Output the [X, Y] coordinate of the center of the cell containing the given text.  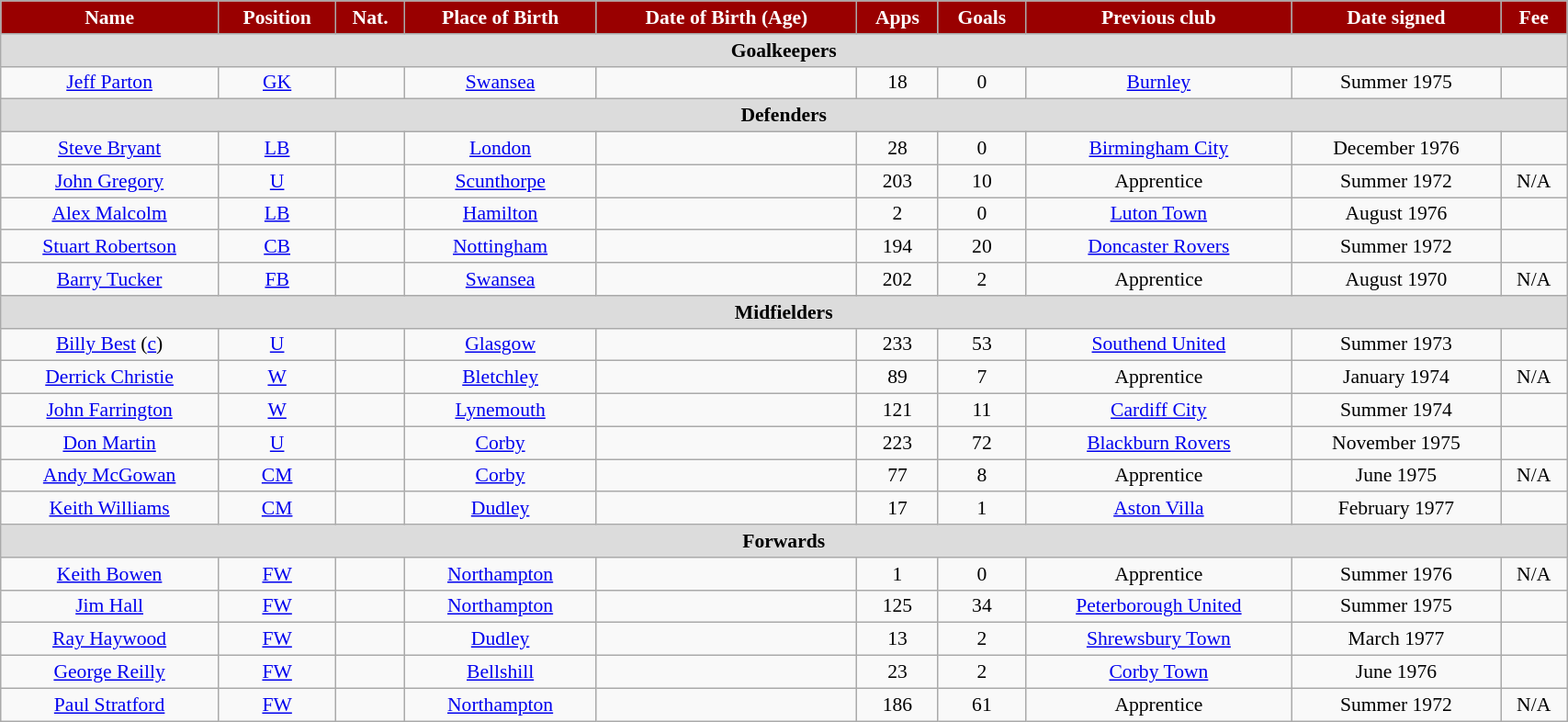
10 [982, 181]
Glasgow [500, 344]
Cardiff City [1159, 411]
Defenders [784, 116]
61 [982, 705]
28 [897, 149]
Don Martin [110, 443]
Bletchley [500, 378]
Hamilton [500, 214]
18 [897, 83]
Jeff Parton [110, 83]
London [500, 149]
233 [897, 344]
17 [897, 509]
34 [982, 606]
George Reilly [110, 672]
Name [110, 17]
Paul Stratford [110, 705]
11 [982, 411]
Apps [897, 17]
March 1977 [1396, 639]
August 1976 [1396, 214]
194 [897, 247]
Birmingham City [1159, 149]
Summer 1973 [1396, 344]
Scunthorpe [500, 181]
77 [897, 476]
Keith Bowen [110, 574]
Date signed [1396, 17]
Burnley [1159, 83]
Date of Birth (Age) [727, 17]
203 [897, 181]
125 [897, 606]
John Gregory [110, 181]
7 [982, 378]
Derrick Christie [110, 378]
Position [276, 17]
November 1975 [1396, 443]
Southend United [1159, 344]
Goalkeepers [784, 51]
Summer 1974 [1396, 411]
CB [276, 247]
186 [897, 705]
121 [897, 411]
Nat. [371, 17]
Stuart Robertson [110, 247]
Previous club [1159, 17]
Peterborough United [1159, 606]
8 [982, 476]
Ray Haywood [110, 639]
June 1975 [1396, 476]
GK [276, 83]
Steve Bryant [110, 149]
Midfielders [784, 312]
Nottingham [500, 247]
Blackburn Rovers [1159, 443]
Summer 1976 [1396, 574]
Fee [1534, 17]
23 [897, 672]
Barry Tucker [110, 279]
72 [982, 443]
Aston Villa [1159, 509]
20 [982, 247]
Luton Town [1159, 214]
223 [897, 443]
Goals [982, 17]
January 1974 [1396, 378]
202 [897, 279]
February 1977 [1396, 509]
Bellshill [500, 672]
53 [982, 344]
August 1970 [1396, 279]
Forwards [784, 541]
December 1976 [1396, 149]
John Farrington [110, 411]
13 [897, 639]
Andy McGowan [110, 476]
Jim Hall [110, 606]
Lynemouth [500, 411]
Alex Malcolm [110, 214]
FB [276, 279]
Doncaster Rovers [1159, 247]
Keith Williams [110, 509]
June 1976 [1396, 672]
Billy Best (c) [110, 344]
Corby Town [1159, 672]
89 [897, 378]
Shrewsbury Town [1159, 639]
Place of Birth [500, 17]
